Detect which cell encompasses the target text, then output its (X, Y) center coordinate. 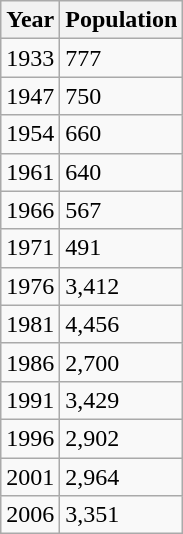
1981 (30, 324)
Year (30, 20)
2006 (30, 515)
491 (122, 248)
567 (122, 210)
3,429 (122, 400)
2001 (30, 477)
3,412 (122, 286)
1991 (30, 400)
660 (122, 134)
640 (122, 172)
1996 (30, 438)
2,902 (122, 438)
1933 (30, 58)
777 (122, 58)
1971 (30, 248)
1976 (30, 286)
1954 (30, 134)
3,351 (122, 515)
1947 (30, 96)
750 (122, 96)
4,456 (122, 324)
Population (122, 20)
1961 (30, 172)
1966 (30, 210)
1986 (30, 362)
2,964 (122, 477)
2,700 (122, 362)
